Pinpoint the cell where the given text exists, returning its [x, y] midpoint coordinate. 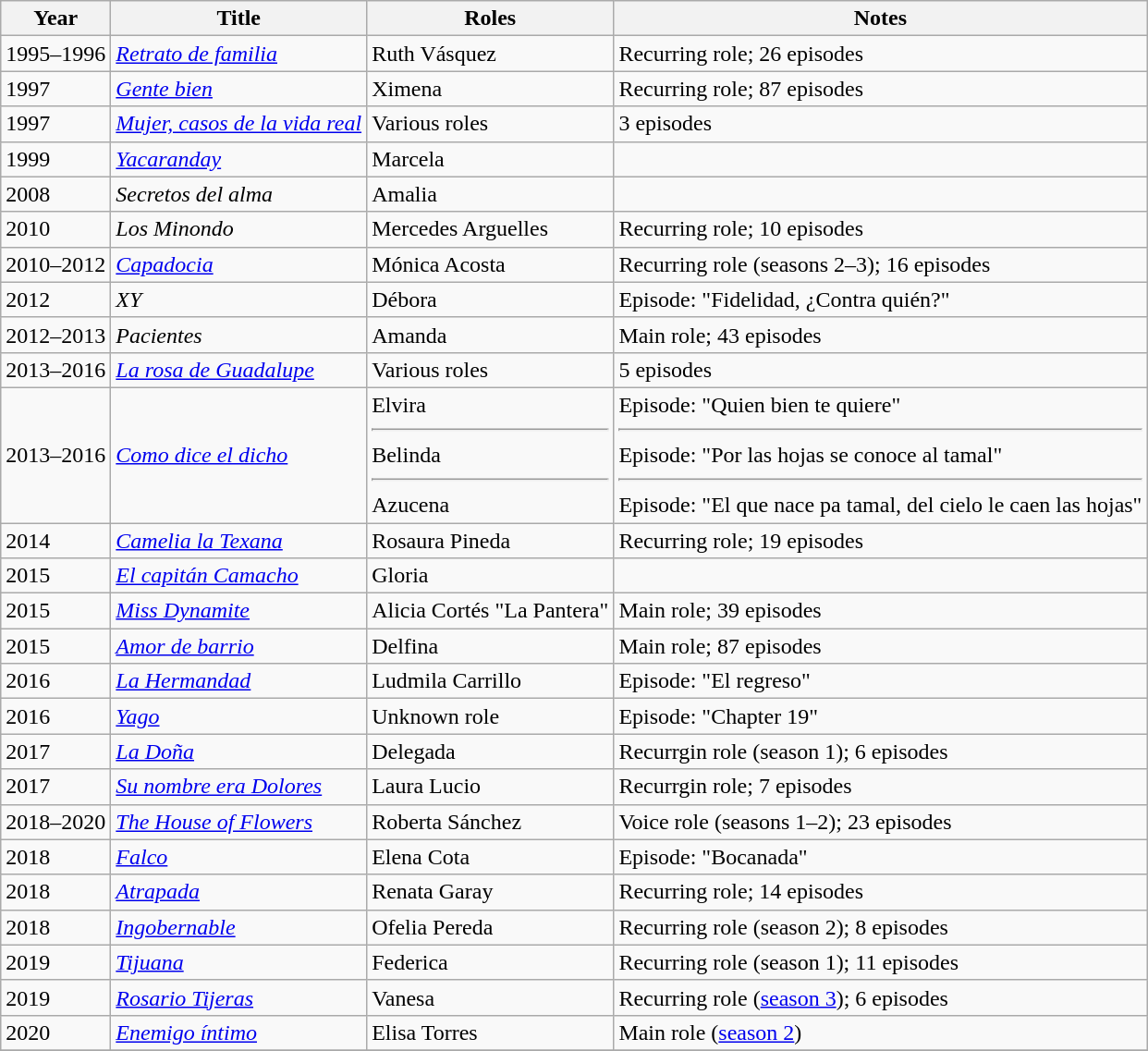
Ofelia Pereda [490, 927]
Title [238, 18]
Delfina [490, 646]
2020 [55, 1033]
Marcela [490, 159]
Secretos del alma [238, 194]
Camelia la Texana [238, 541]
La Doña [238, 752]
Amanda [490, 335]
Delegada [490, 752]
Recurrgin role; 7 episodes [880, 787]
Renata Garay [490, 892]
Recurring role (season 3); 6 episodes [880, 997]
Como dice el dicho [238, 455]
1995–1996 [55, 54]
La Hermandad [238, 681]
2014 [55, 541]
Roberta Sánchez [490, 822]
Recurring role; 26 episodes [880, 54]
2008 [55, 194]
La rosa de Guadalupe [238, 370]
2018–2020 [55, 822]
Miss Dynamite [238, 611]
Ingobernable [238, 927]
XY [238, 299]
2010 [55, 229]
Year [55, 18]
Rosaura Pineda [490, 541]
Recurring role; 19 episodes [880, 541]
Main role; 43 episodes [880, 335]
ElviraBelindaAzucena [490, 455]
Su nombre era Dolores [238, 787]
Elena Cota [490, 857]
Recurring role; 10 episodes [880, 229]
Voice role (seasons 1–2); 23 episodes [880, 822]
Pacientes [238, 335]
Recurring role (season 2); 8 episodes [880, 927]
Amalia [490, 194]
Elisa Torres [490, 1033]
Federica [490, 962]
Roles [490, 18]
Mercedes Arguelles [490, 229]
Falco [238, 857]
Main role (season 2) [880, 1033]
Mujer, casos de la vida real [238, 124]
Laura Lucio [490, 787]
Main role; 87 episodes [880, 646]
1999 [55, 159]
Recurring role; 87 episodes [880, 89]
Recurring role (seasons 2–3); 16 episodes [880, 264]
3 episodes [880, 124]
Yago [238, 716]
Ximena [490, 89]
Notes [880, 18]
Yacaranday [238, 159]
Alicia Cortés "La Pantera" [490, 611]
Recurrgin role (season 1); 6 episodes [880, 752]
Capadocia [238, 264]
Atrapada [238, 892]
Enemigo íntimo [238, 1033]
2010–2012 [55, 264]
5 episodes [880, 370]
El capitán Camacho [238, 576]
Gloria [490, 576]
The House of Flowers [238, 822]
Tijuana [238, 962]
Recurring role; 14 episodes [880, 892]
Episode: "Chapter 19" [880, 716]
Los Minondo [238, 229]
Amor de barrio [238, 646]
Recurring role (season 1); 11 episodes [880, 962]
2012–2013 [55, 335]
2012 [55, 299]
Episode: "Fidelidad, ¿Contra quién?" [880, 299]
Ruth Vásquez [490, 54]
Rosario Tijeras [238, 997]
Unknown role [490, 716]
Débora [490, 299]
Retrato de familia [238, 54]
Episode: "Bocanada" [880, 857]
Gente bien [238, 89]
Episode: "El regreso" [880, 681]
Episode: "Quien bien te quiere"Episode: "Por las hojas se conoce al tamal"Episode: "El que nace pa tamal, del cielo le caen las hojas" [880, 455]
Main role; 39 episodes [880, 611]
Vanesa [490, 997]
Mónica Acosta [490, 264]
Ludmila Carrillo [490, 681]
